Return (x, y) of the center of cell containing provided text 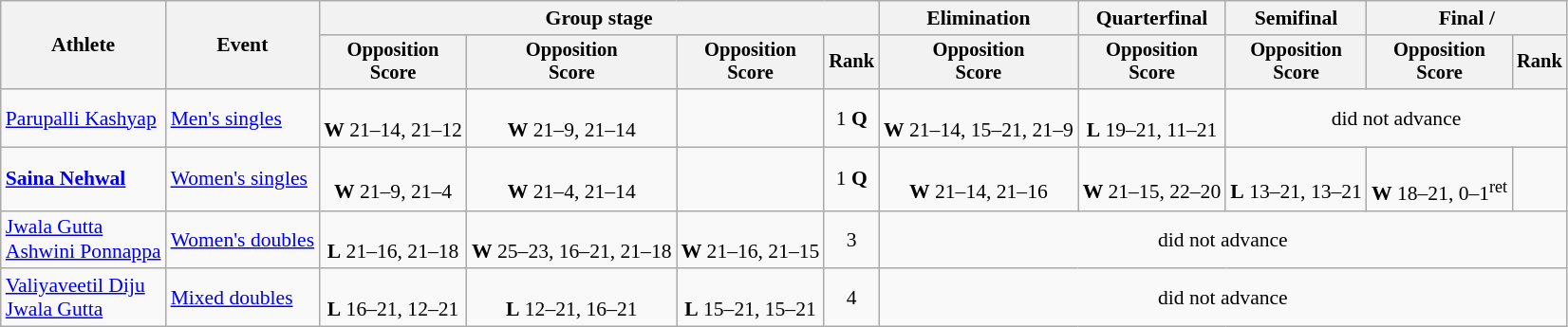
L 15–21, 15–21 (751, 298)
Men's singles (243, 118)
W 21–14, 15–21, 21–9 (979, 118)
W 21–16, 21–15 (751, 239)
Quarterfinal (1152, 18)
L 19–21, 11–21 (1152, 118)
W 21–4, 21–14 (571, 180)
Jwala GuttaAshwini Ponnappa (84, 239)
4 (851, 298)
W 21–14, 21–12 (393, 118)
Women's singles (243, 180)
W 21–15, 22–20 (1152, 180)
Mixed doubles (243, 298)
L 16–21, 12–21 (393, 298)
W 21–14, 21–16 (979, 180)
Group stage (599, 18)
Valiyaveetil DijuJwala Gutta (84, 298)
Final / (1467, 18)
Semifinal (1297, 18)
3 (851, 239)
Women's doubles (243, 239)
Saina Nehwal (84, 180)
Athlete (84, 45)
L 12–21, 16–21 (571, 298)
L 21–16, 21–18 (393, 239)
Elimination (979, 18)
W 25–23, 16–21, 21–18 (571, 239)
W 21–9, 21–14 (571, 118)
W 21–9, 21–4 (393, 180)
Event (243, 45)
Parupalli Kashyap (84, 118)
W 18–21, 0–1ret (1439, 180)
L 13–21, 13–21 (1297, 180)
